Pinpoint the cell where the given text exists, returning its (X, Y) midpoint coordinate. 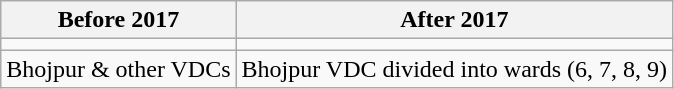
Bhojpur VDC divided into wards (6, 7, 8, 9) (454, 69)
Bhojpur & other VDCs (118, 69)
After 2017 (454, 20)
Before 2017 (118, 20)
